Identify which cell holds the provided text, then report its [x, y] central coordinate. 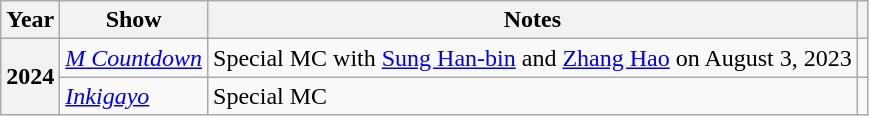
Show [134, 20]
Notes [533, 20]
Special MC with Sung Han-bin and Zhang Hao on August 3, 2023 [533, 58]
Year [30, 20]
M Countdown [134, 58]
Special MC [533, 96]
Inkigayo [134, 96]
2024 [30, 77]
